Provide the [x, y] coordinate of the cell's center where the given text is located.  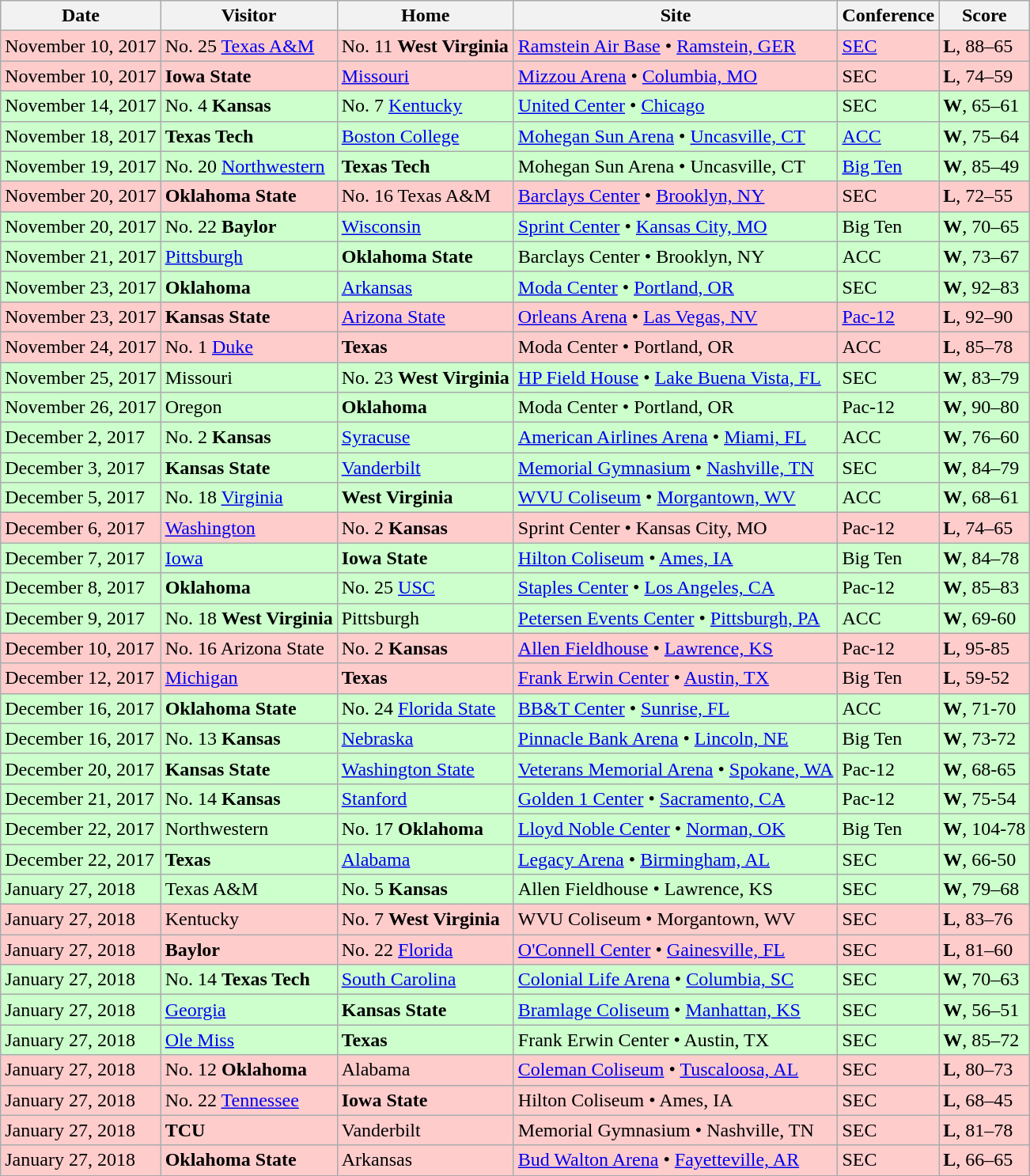
December 5, 2017 [81, 498]
December 6, 2017 [81, 528]
W, 68-65 [984, 768]
No. 22 Tennessee [248, 1100]
Kentucky [248, 920]
November 21, 2017 [81, 256]
No. 14 Kansas [248, 799]
No. 1 Duke [248, 347]
W, 76–60 [984, 438]
Boston College [426, 136]
W, 104-78 [984, 829]
December 7, 2017 [81, 558]
No. 16 Texas A&M [426, 196]
Iowa [248, 558]
No. 20 Northwestern [248, 166]
November 25, 2017 [81, 377]
BB&T Center • Sunrise, FL [676, 708]
No. 4 Kansas [248, 106]
Oregon [248, 408]
W, 85–49 [984, 166]
Georgia [248, 1010]
No. 24 Florida State [426, 708]
W, 69-60 [984, 618]
Staples Center • Los Angeles, CA [676, 588]
Mizzou Arena • Columbia, MO [676, 76]
Wisconsin [426, 226]
Nebraska [426, 738]
December 10, 2017 [81, 648]
W, 83–79 [984, 377]
O'Connell Center • Gainesville, FL [676, 950]
Legacy Arena • Birmingham, AL [676, 859]
Texas A&M [248, 890]
W, 56–51 [984, 1010]
W, 70–63 [984, 980]
Baylor [248, 950]
W, 68–61 [984, 498]
No. 13 Kansas [248, 738]
W, 73–67 [984, 256]
November 24, 2017 [81, 347]
W, 65–61 [984, 106]
November 26, 2017 [81, 408]
November 18, 2017 [81, 136]
No. 14 Texas Tech [248, 980]
L, 74–65 [984, 528]
American Airlines Arena • Miami, FL [676, 438]
No. 5 Kansas [426, 890]
W, 84–78 [984, 558]
No. 7 West Virginia [426, 920]
W, 73-72 [984, 738]
L, 83–76 [984, 920]
November 19, 2017 [81, 166]
W, 66-50 [984, 859]
No. 12 Oklahoma [248, 1070]
Washington State [426, 768]
December 8, 2017 [81, 588]
No. 23 West Virginia [426, 377]
November 14, 2017 [81, 106]
No. 22 Baylor [248, 226]
L, 66–65 [984, 1160]
L, 88–65 [984, 46]
No. 25 USC [426, 588]
W, 75-54 [984, 799]
Site [676, 16]
L, 72–55 [984, 196]
W, 70–65 [984, 226]
L, 68–45 [984, 1100]
No. 16 Arizona State [248, 648]
L, 80–73 [984, 1070]
Date [81, 16]
W, 90–80 [984, 408]
December 3, 2017 [81, 468]
L, 81–78 [984, 1130]
Michigan [248, 678]
United Center • Chicago [676, 106]
December 20, 2017 [81, 768]
Conference [888, 16]
W, 71-70 [984, 708]
Syracuse [426, 438]
Arizona State [426, 317]
No. 22 Florida [426, 950]
No. 18 West Virginia [248, 618]
Bramlage Coliseum • Manhattan, KS [676, 1010]
Colonial Life Arena • Columbia, SC [676, 980]
TCU [248, 1130]
No. 7 Kentucky [426, 106]
Orleans Arena • Las Vegas, NV [676, 317]
Ramstein Air Base • Ramstein, GER [676, 46]
HP Field House • Lake Buena Vista, FL [676, 377]
Bud Walton Arena • Fayetteville, AR [676, 1160]
W, 75–64 [984, 136]
South Carolina [426, 980]
W, 92–83 [984, 286]
Lloyd Noble Center • Norman, OK [676, 829]
Petersen Events Center • Pittsburgh, PA [676, 618]
Pinnacle Bank Arena • Lincoln, NE [676, 738]
December 9, 2017 [81, 618]
Home [426, 16]
No. 25 Texas A&M [248, 46]
No. 18 Virginia [248, 498]
L, 92–90 [984, 317]
W, 84–79 [984, 468]
December 21, 2017 [81, 799]
L, 81–60 [984, 950]
Score [984, 16]
No. 11 West Virginia [426, 46]
Stanford [426, 799]
December 2, 2017 [81, 438]
W, 79–68 [984, 890]
West Virginia [426, 498]
No. 17 Oklahoma [426, 829]
L, 95-85 [984, 648]
W, 85–72 [984, 1040]
December 12, 2017 [81, 678]
L, 85–78 [984, 347]
L, 74–59 [984, 76]
W, 85–83 [984, 588]
Visitor [248, 16]
L, 59-52 [984, 678]
Coleman Coliseum • Tuscaloosa, AL [676, 1070]
Golden 1 Center • Sacramento, CA [676, 799]
Northwestern [248, 829]
Veterans Memorial Arena • Spokane, WA [676, 768]
Washington [248, 528]
Ole Miss [248, 1040]
